For the text-containing cell, return its midpoint in [X, Y] coordinate format. 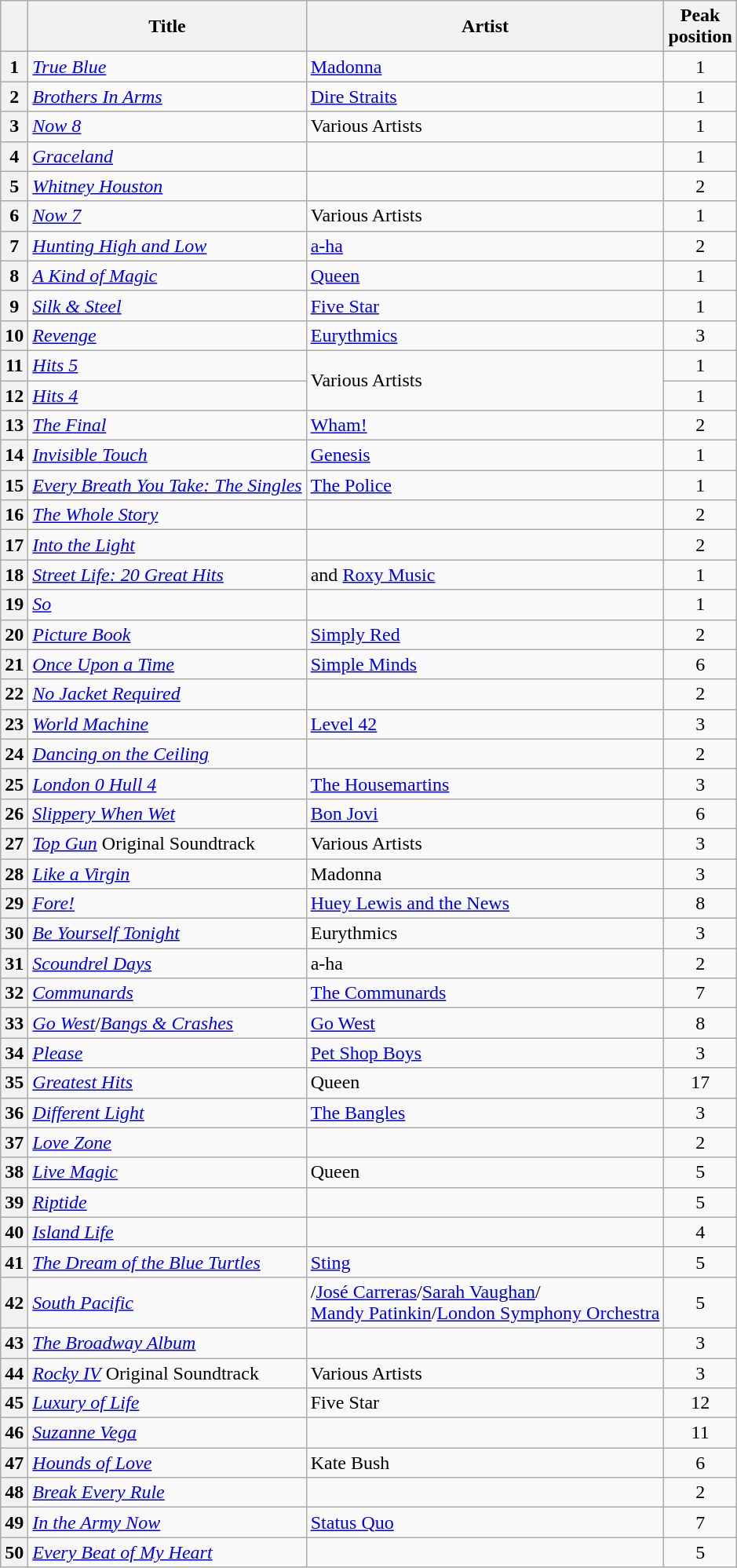
33 [14, 1023]
Rocky IV Original Soundtrack [167, 1373]
No Jacket Required [167, 694]
Communards [167, 993]
Whitney Houston [167, 186]
Hits 4 [167, 395]
50 [14, 1552]
Into the Light [167, 545]
Love Zone [167, 1142]
Now 7 [167, 216]
16 [14, 515]
48 [14, 1493]
Once Upon a Time [167, 664]
Pet Shop Boys [485, 1053]
Bon Jovi [485, 813]
Status Quo [485, 1522]
21 [14, 664]
Picture Book [167, 634]
Hunting High and Low [167, 246]
40 [14, 1232]
True Blue [167, 67]
The Housemartins [485, 784]
37 [14, 1142]
36 [14, 1113]
Be Yourself Tonight [167, 934]
34 [14, 1053]
30 [14, 934]
43 [14, 1343]
and Roxy Music [485, 575]
Graceland [167, 156]
London 0 Hull 4 [167, 784]
Sting [485, 1262]
24 [14, 754]
26 [14, 813]
The Bangles [485, 1113]
Now 8 [167, 126]
South Pacific [167, 1302]
35 [14, 1083]
Go West [485, 1023]
So [167, 605]
39 [14, 1202]
Peakposition [700, 27]
The Broadway Album [167, 1343]
22 [14, 694]
Like a Virgin [167, 874]
45 [14, 1403]
Every Breath You Take: The Singles [167, 485]
Artist [485, 27]
The Communards [485, 993]
Hounds of Love [167, 1463]
Huey Lewis and the News [485, 904]
15 [14, 485]
13 [14, 426]
44 [14, 1373]
Hits 5 [167, 365]
Break Every Rule [167, 1493]
38 [14, 1172]
Dire Straits [485, 97]
In the Army Now [167, 1522]
Fore! [167, 904]
World Machine [167, 724]
32 [14, 993]
Live Magic [167, 1172]
Simply Red [485, 634]
Scoundrel Days [167, 963]
28 [14, 874]
42 [14, 1302]
9 [14, 305]
47 [14, 1463]
A Kind of Magic [167, 276]
Dancing on the Ceiling [167, 754]
29 [14, 904]
Different Light [167, 1113]
Suzanne Vega [167, 1433]
The Whole Story [167, 515]
23 [14, 724]
Go West/Bangs & Crashes [167, 1023]
Revenge [167, 335]
Level 42 [485, 724]
31 [14, 963]
19 [14, 605]
Slippery When Wet [167, 813]
/José Carreras/Sarah Vaughan/Mandy Patinkin/London Symphony Orchestra [485, 1302]
Street Life: 20 Great Hits [167, 575]
Simple Minds [485, 664]
Top Gun Original Soundtrack [167, 843]
Island Life [167, 1232]
Silk & Steel [167, 305]
Genesis [485, 455]
Luxury of Life [167, 1403]
Please [167, 1053]
10 [14, 335]
Riptide [167, 1202]
18 [14, 575]
46 [14, 1433]
Greatest Hits [167, 1083]
49 [14, 1522]
41 [14, 1262]
14 [14, 455]
Wham! [485, 426]
Invisible Touch [167, 455]
27 [14, 843]
20 [14, 634]
The Final [167, 426]
Brothers In Arms [167, 97]
The Dream of the Blue Turtles [167, 1262]
Every Beat of My Heart [167, 1552]
Title [167, 27]
The Police [485, 485]
Kate Bush [485, 1463]
25 [14, 784]
